Identify which cell holds the provided text, then report its (x, y) central coordinate. 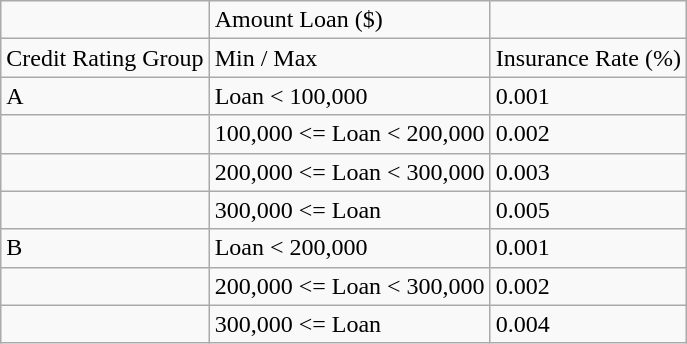
Credit Rating Group (105, 58)
Amount Loan ($) (350, 20)
0.003 (588, 172)
Loan < 100,000 (350, 96)
100,000 <= Loan < 200,000 (350, 134)
A (105, 96)
0.004 (588, 324)
Insurance Rate (%) (588, 58)
0.005 (588, 210)
Min / Max (350, 58)
B (105, 248)
Loan < 200,000 (350, 248)
